Search for the cell housing the specified text and yield its (x, y) center coordinate. 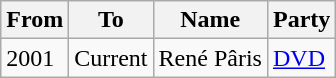
2001 (35, 58)
René Pâris (210, 58)
Current (111, 58)
Name (210, 20)
From (35, 20)
DVD (301, 58)
To (111, 20)
Party (301, 20)
